Provide the [x, y] coordinate of the cell's center where the given text is located.  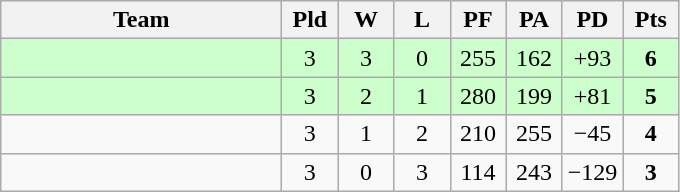
Pld [310, 20]
L [422, 20]
Team [142, 20]
4 [651, 134]
162 [534, 58]
210 [478, 134]
280 [478, 96]
5 [651, 96]
PF [478, 20]
+81 [592, 96]
199 [534, 96]
−129 [592, 172]
Pts [651, 20]
114 [478, 172]
PD [592, 20]
6 [651, 58]
243 [534, 172]
−45 [592, 134]
W [366, 20]
PA [534, 20]
+93 [592, 58]
